From the cell containing the given text, extract its center point as (X, Y) coordinate. 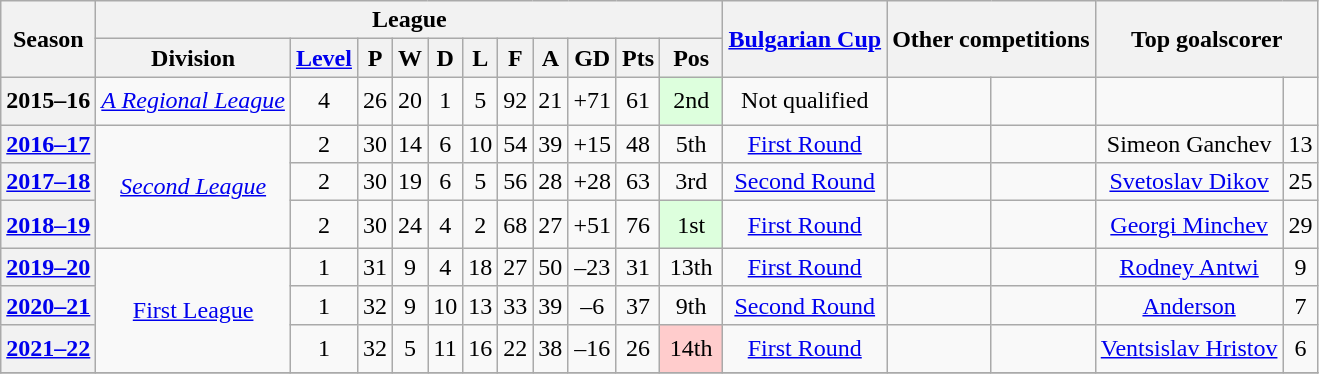
Georgi Minchev (1189, 225)
24 (410, 225)
–6 (592, 305)
Anderson (1189, 305)
56 (516, 182)
14 (410, 144)
Not qualified (805, 101)
–16 (592, 348)
18 (480, 267)
54 (516, 144)
38 (550, 348)
League (410, 20)
+28 (592, 182)
28 (550, 182)
2nd (692, 101)
48 (638, 144)
5th (692, 144)
+71 (592, 101)
2017–18 (48, 182)
Pts (638, 58)
63 (638, 182)
61 (638, 101)
Level (324, 58)
20 (410, 101)
+15 (592, 144)
7 (1300, 305)
92 (516, 101)
W (410, 58)
2016–17 (48, 144)
50 (550, 267)
3rd (692, 182)
19 (410, 182)
Top goalscorer (1206, 39)
22 (516, 348)
11 (446, 348)
A (550, 58)
29 (1300, 225)
68 (516, 225)
9th (692, 305)
33 (516, 305)
+51 (592, 225)
2021–22 (48, 348)
Other competitions (992, 39)
–23 (592, 267)
16 (480, 348)
F (516, 58)
A Regional League (194, 101)
Bulgarian Cup (805, 39)
2018–19 (48, 225)
2020–21 (48, 305)
13th (692, 267)
1st (692, 225)
Svetoslav Dikov (1189, 182)
Season (48, 39)
76 (638, 225)
2015–16 (48, 101)
21 (550, 101)
First League (194, 310)
14th (692, 348)
D (446, 58)
Ventsislav Hristov (1189, 348)
25 (1300, 182)
L (480, 58)
Rodney Antwi (1189, 267)
P (374, 58)
Pos (692, 58)
Second League (194, 187)
2019–20 (48, 267)
Simeon Ganchev (1189, 144)
37 (638, 305)
GD (592, 58)
Division (194, 58)
